From the cell containing the given text, extract its center point as (X, Y) coordinate. 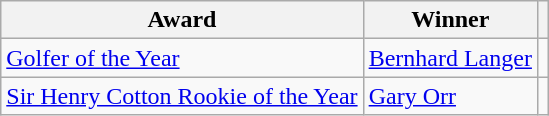
Sir Henry Cotton Rookie of the Year (182, 96)
Gary Orr (450, 96)
Golfer of the Year (182, 58)
Award (182, 20)
Bernhard Langer (450, 58)
Winner (450, 20)
